Locate the cell with the specified text and output its [x, y] center coordinate. 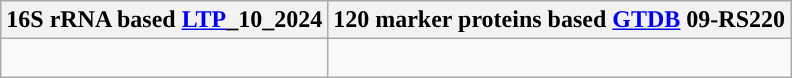
16S rRNA based LTP_10_2024 [164, 20]
120 marker proteins based GTDB 09-RS220 [560, 20]
